Identify which cell holds the provided text, then report its (X, Y) central coordinate. 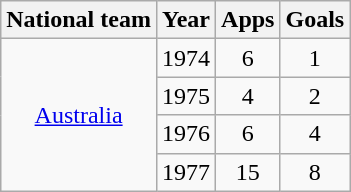
Goals (315, 20)
National team (79, 20)
1977 (186, 172)
2 (315, 96)
1975 (186, 96)
1 (315, 58)
Year (186, 20)
8 (315, 172)
Apps (248, 20)
15 (248, 172)
Australia (79, 115)
1976 (186, 134)
1974 (186, 58)
